Pinpoint the cell where the given text exists, returning its [x, y] midpoint coordinate. 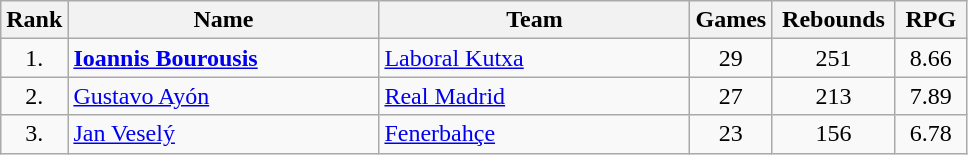
3. [34, 134]
Fenerbahçe [534, 134]
RPG [930, 20]
Rebounds [834, 20]
Jan Veselý [224, 134]
Rank [34, 20]
7.89 [930, 96]
Gustavo Ayón [224, 96]
251 [834, 58]
8.66 [930, 58]
1. [34, 58]
156 [834, 134]
2. [34, 96]
6.78 [930, 134]
Games [731, 20]
213 [834, 96]
29 [731, 58]
23 [731, 134]
27 [731, 96]
Name [224, 20]
Real Madrid [534, 96]
Ioannis Bourousis [224, 58]
Team [534, 20]
Laboral Kutxa [534, 58]
